Search for the cell housing the specified text and yield its (x, y) center coordinate. 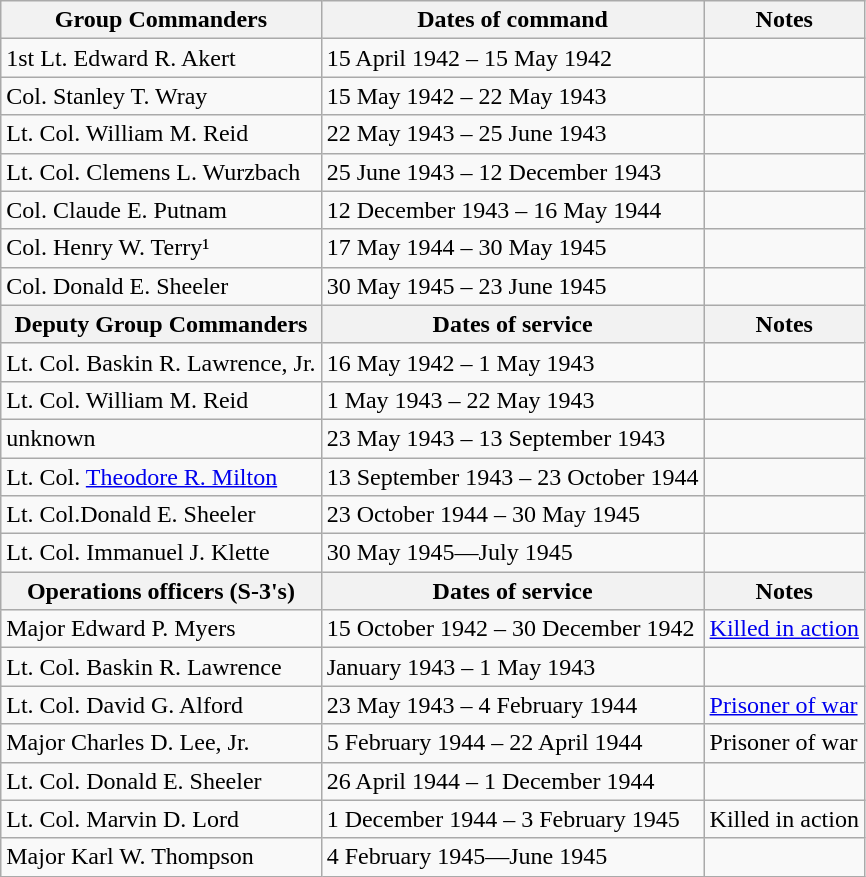
Col. Henry W. Terry¹ (161, 248)
Lt. Col. Marvin D. Lord (161, 819)
Group Commanders (161, 20)
Col. Donald E. Sheeler (161, 286)
Lt. Col. Immanuel J. Klette (161, 553)
unknown (161, 438)
Col. Claude E. Putnam (161, 210)
Dates of command (512, 20)
Operations officers (S-3's) (161, 591)
January 1943 – 1 May 1943 (512, 667)
23 October 1944 – 30 May 1945 (512, 515)
1st Lt. Edward R. Akert (161, 58)
1 December 1944 – 3 February 1945 (512, 819)
15 April 1942 – 15 May 1942 (512, 58)
15 October 1942 – 30 December 1942 (512, 629)
Lt. Col. Baskin R. Lawrence (161, 667)
25 June 1943 – 12 December 1943 (512, 172)
30 May 1945 – 23 June 1945 (512, 286)
Lt. Col.Donald E. Sheeler (161, 515)
4 February 1945—June 1945 (512, 857)
Lt. Col. Baskin R. Lawrence, Jr. (161, 362)
Lt. Col. Donald E. Sheeler (161, 781)
1 May 1943 – 22 May 1943 (512, 400)
Lt. Col. Theodore R. Milton (161, 477)
26 April 1944 – 1 December 1944 (512, 781)
16 May 1942 – 1 May 1943 (512, 362)
Major Karl W. Thompson (161, 857)
23 May 1943 – 4 February 1944 (512, 705)
15 May 1942 – 22 May 1943 (512, 96)
5 February 1944 – 22 April 1944 (512, 743)
23 May 1943 – 13 September 1943 (512, 438)
12 December 1943 – 16 May 1944 (512, 210)
Lt. Col. Clemens L. Wurzbach (161, 172)
Deputy Group Commanders (161, 324)
Lt. Col. David G. Alford (161, 705)
22 May 1943 – 25 June 1943 (512, 134)
13 September 1943 – 23 October 1944 (512, 477)
Major Charles D. Lee, Jr. (161, 743)
Col. Stanley T. Wray (161, 96)
30 May 1945—July 1945 (512, 553)
17 May 1944 – 30 May 1945 (512, 248)
Major Edward P. Myers (161, 629)
